Pinpoint the cell where the given text exists, returning its [x, y] midpoint coordinate. 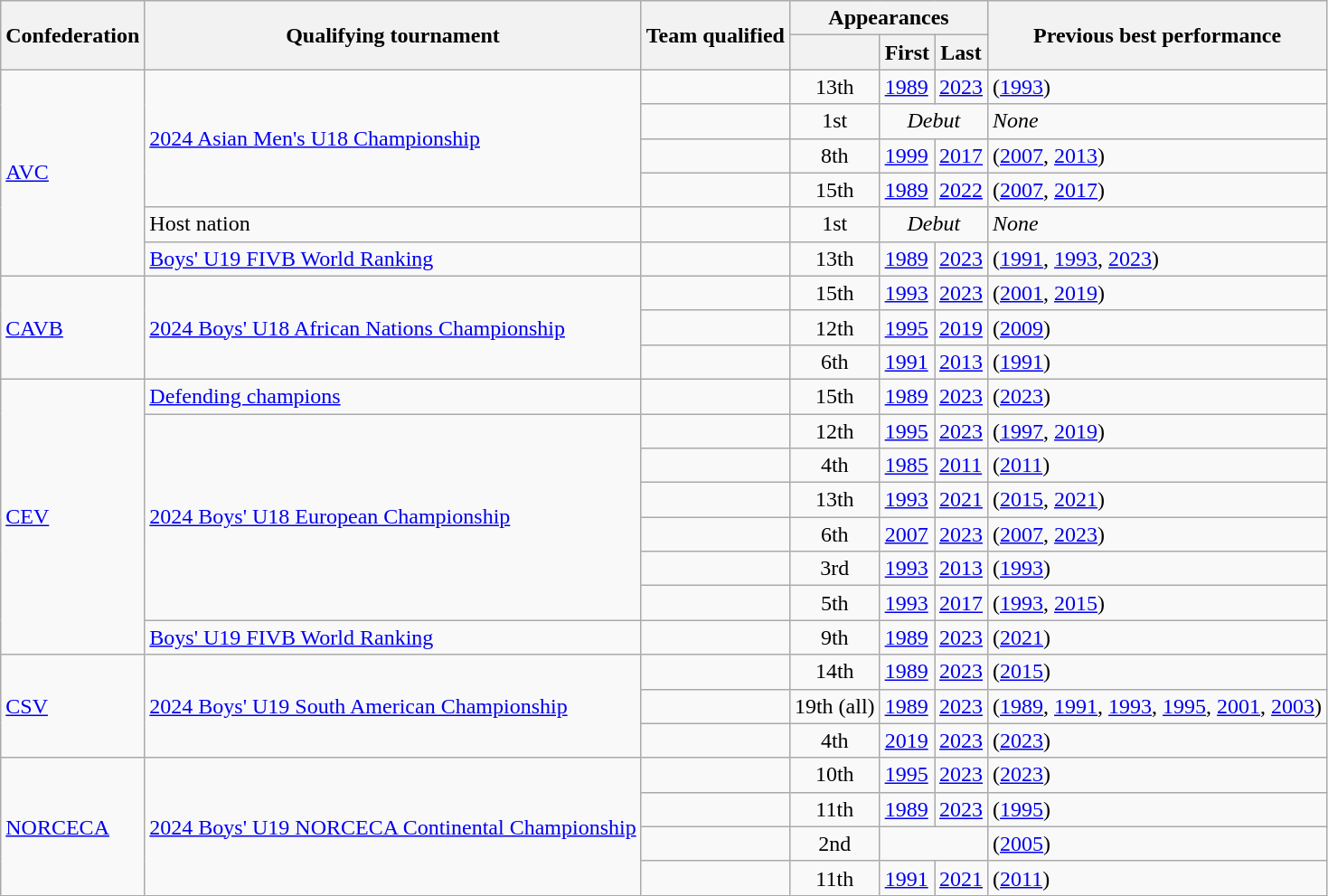
CAVB [72, 327]
CSV [72, 706]
(1997, 2019) [1157, 431]
(2021) [1157, 637]
10th [834, 775]
2024 Boys' U19 NORCECA Continental Championship [392, 826]
(1991, 1993, 2023) [1157, 259]
2024 Boys' U18 African Nations Championship [392, 327]
(1995) [1157, 809]
AVC [72, 173]
14th [834, 672]
9th [834, 637]
2024 Asian Men's U18 Championship [392, 138]
(1993, 2015) [1157, 603]
8th [834, 156]
Previous best performance [1157, 35]
(2001, 2019) [1157, 293]
Host nation [392, 224]
(2007, 2023) [1157, 534]
(2005) [1157, 844]
(2009) [1157, 327]
(2015) [1157, 672]
19th (all) [834, 706]
Appearances [888, 18]
NORCECA [72, 826]
2007 [907, 534]
Defending champions [392, 396]
Confederation [72, 35]
(2015, 2021) [1157, 500]
First [907, 52]
1999 [907, 156]
1985 [907, 466]
Team qualified [715, 35]
(1989, 1991, 1993, 1995, 2001, 2003) [1157, 706]
Last [962, 52]
2nd [834, 844]
(2007, 2013) [1157, 156]
3rd [834, 569]
(1991) [1157, 362]
2022 [962, 190]
2011 [962, 466]
2024 Boys' U19 South American Championship [392, 706]
(2007, 2017) [1157, 190]
Qualifying tournament [392, 35]
CEV [72, 516]
2024 Boys' U18 European Championship [392, 517]
5th [834, 603]
